Find where the given text appears and provide that cell's center as (x, y) coordinate. 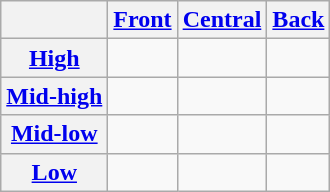
Mid-low (54, 134)
Mid-high (54, 96)
Front (142, 20)
High (54, 58)
Low (54, 172)
Back (298, 20)
Central (222, 20)
